Return [X, Y] of the center of cell containing provided text 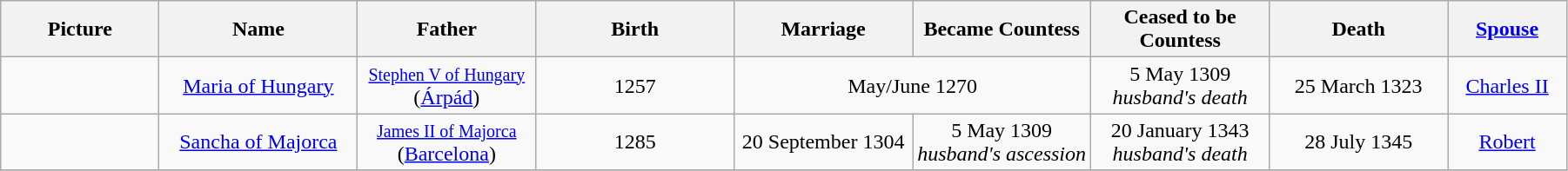
May/June 1270 [913, 85]
Maria of Hungary [258, 85]
Sancha of Majorca [258, 142]
James II of Majorca (Barcelona) [447, 142]
5 May 1309husband's ascession [1002, 142]
20 September 1304 [823, 142]
Picture [80, 30]
Birth [635, 30]
28 July 1345 [1359, 142]
Marriage [823, 30]
20 January 1343husband's death [1180, 142]
Spouse [1507, 30]
Name [258, 30]
Ceased to be Countess [1180, 30]
25 March 1323 [1359, 85]
1257 [635, 85]
Death [1359, 30]
Stephen V of Hungary (Árpád) [447, 85]
Father [447, 30]
1285 [635, 142]
5 May 1309husband's death [1180, 85]
Robert [1507, 142]
Charles II [1507, 85]
Became Countess [1002, 30]
